From the cell containing the given text, extract its center point as (x, y) coordinate. 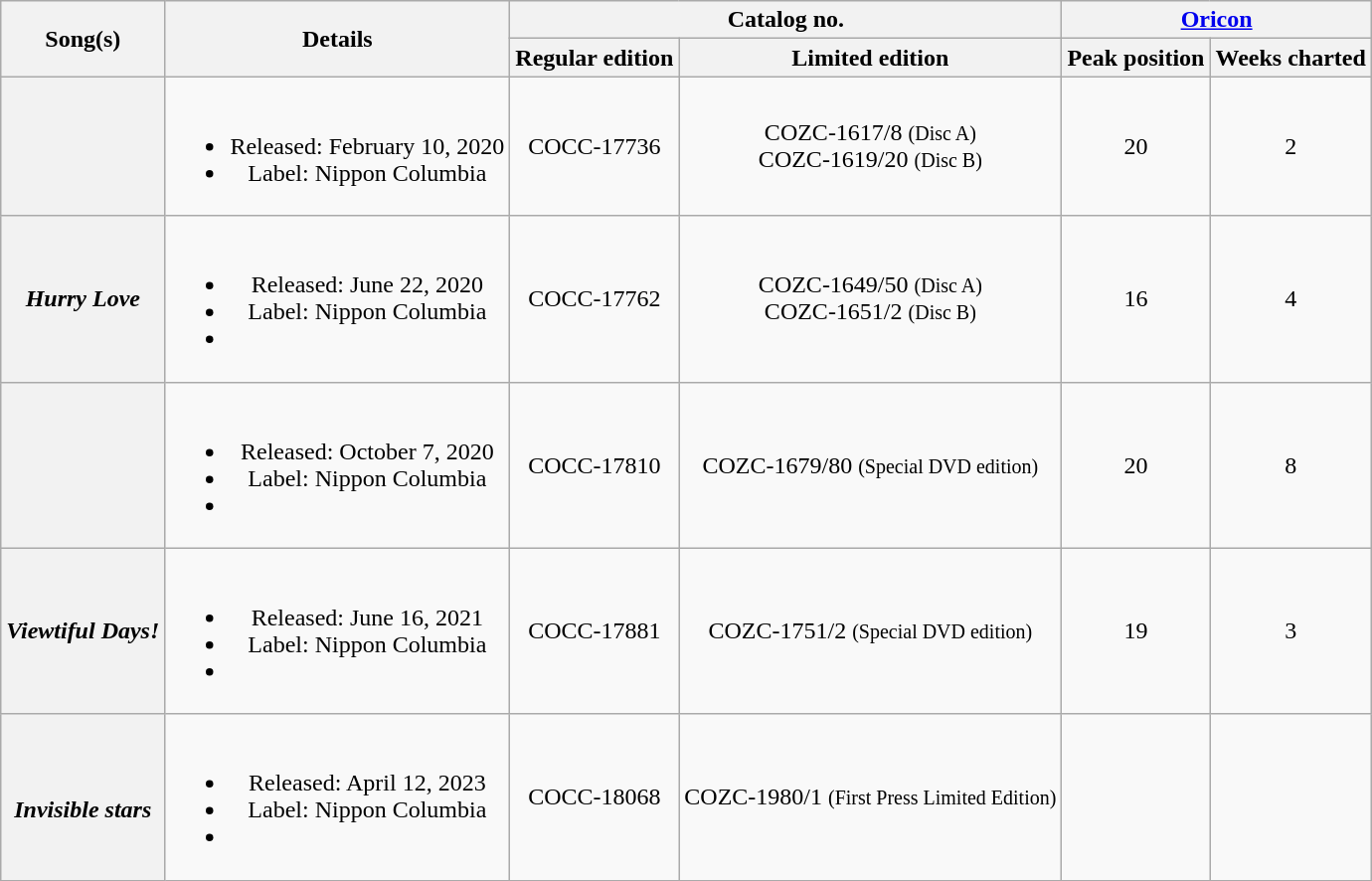
Released: June 22, 2020Label: Nippon Columbia (338, 298)
COCC-17762 (595, 298)
Catalog no. (785, 20)
Released: April 12, 2023Label: Nippon Columbia (338, 797)
Details (338, 39)
COZC-1679/80 (Special DVD edition) (871, 465)
Released: October 7, 2020Label: Nippon Columbia (338, 465)
4 (1290, 298)
COZC-1617/8 (Disc A)COZC-1619/20 (Disc B) (871, 146)
Regular edition (595, 58)
Oricon (1217, 20)
Limited edition (871, 58)
COZC-1751/2 (Special DVD edition) (871, 630)
Peak position (1135, 58)
COZC-1980/1 (First Press Limited Edition) (871, 797)
COCC-17881 (595, 630)
Viewtiful Days! (84, 630)
8 (1290, 465)
16 (1135, 298)
19 (1135, 630)
COCC-18068 (595, 797)
Hurry Love (84, 298)
COCC-17736 (595, 146)
COZC-1649/50 (Disc A)COZC-1651/2 (Disc B) (871, 298)
Song(s) (84, 39)
Invisible stars (84, 797)
Released: June 16, 2021Label: Nippon Columbia (338, 630)
2 (1290, 146)
COCC-17810 (595, 465)
3 (1290, 630)
Released: February 10, 2020Label: Nippon Columbia (338, 146)
Weeks charted (1290, 58)
